Identify which cell holds the provided text, then report its [X, Y] central coordinate. 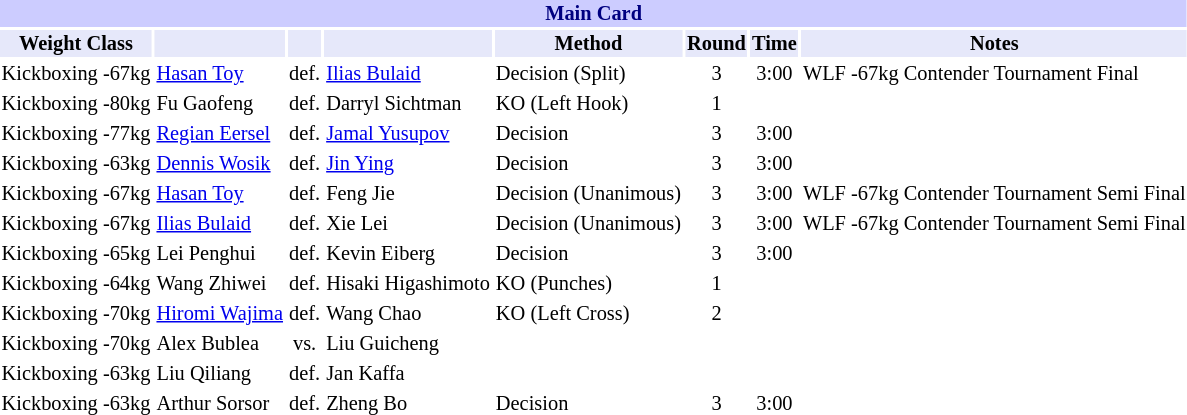
Method [588, 44]
Kickboxing -80kg [76, 104]
Jin Ying [408, 164]
Feng Jie [408, 194]
2 [717, 314]
Liu Guicheng [408, 344]
Xie Lei [408, 224]
Kickboxing -64kg [76, 284]
Hiromi Wajima [220, 314]
Hisaki Higashimoto [408, 284]
Dennis Wosik [220, 164]
Decision (Split) [588, 74]
Notes [994, 44]
Kickboxing -65kg [76, 254]
KO (Punches) [588, 284]
Jamal Yusupov [408, 134]
Main Card [594, 14]
Lei Penghui [220, 254]
Weight Class [76, 44]
KO (Left Cross) [588, 314]
Regian Eersel [220, 134]
Alex Bublea [220, 344]
Kickboxing -77kg [76, 134]
Time [774, 44]
Wang Zhiwei [220, 284]
Darryl Sichtman [408, 104]
Fu Gaofeng [220, 104]
Kevin Eiberg [408, 254]
KO (Left Hook) [588, 104]
Liu Qiliang [220, 374]
Round [717, 44]
WLF -67kg Contender Tournament Final [994, 74]
vs. [305, 344]
Wang Chao [408, 314]
Jan Kaffa [408, 374]
